Output the (X, Y) coordinate of the center of the cell containing the given text.  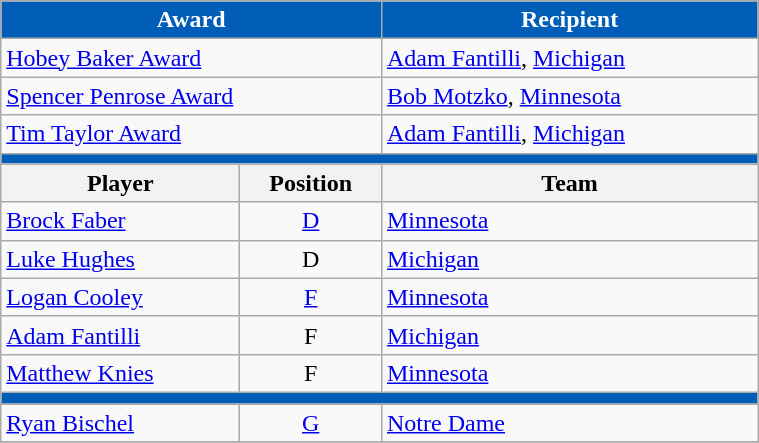
Spencer Penrose Award (192, 96)
Notre Dame (569, 423)
Recipient (569, 20)
Hobey Baker Award (192, 58)
Logan Cooley (120, 297)
Player (120, 183)
Luke Hughes (120, 259)
Position (311, 183)
Tim Taylor Award (192, 134)
Matthew Knies (120, 373)
Award (192, 20)
Bob Motzko, Minnesota (569, 96)
Ryan Bischel (120, 423)
G (311, 423)
Adam Fantilli (120, 335)
Brock Faber (120, 221)
Team (569, 183)
